For the text-containing cell, return its midpoint in [X, Y] coordinate format. 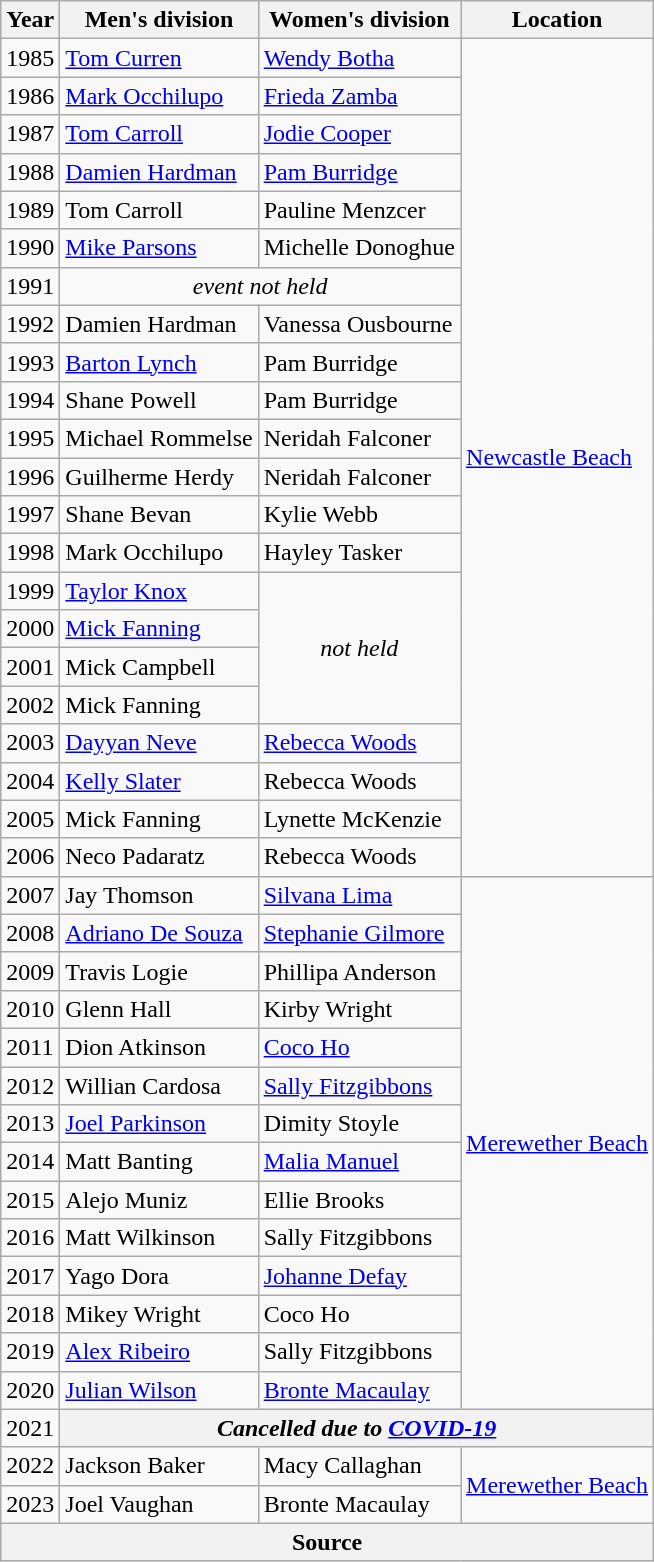
Joel Vaughan [159, 1504]
Michelle Donoghue [359, 248]
2006 [30, 857]
Willian Cardosa [159, 1085]
Alejo Muniz [159, 1200]
Alex Ribeiro [159, 1352]
2002 [30, 705]
2005 [30, 819]
2013 [30, 1124]
Tom Curren [159, 58]
2022 [30, 1466]
2015 [30, 1200]
2001 [30, 667]
Newcastle Beach [558, 458]
Ellie Brooks [359, 1200]
Silvana Lima [359, 895]
Yago Dora [159, 1276]
1993 [30, 362]
2008 [30, 933]
Macy Callaghan [359, 1466]
Shane Powell [159, 400]
Year [30, 20]
2018 [30, 1314]
Pauline Menzcer [359, 210]
2010 [30, 1009]
1999 [30, 591]
2003 [30, 743]
Dion Atkinson [159, 1047]
2000 [30, 629]
Joel Parkinson [159, 1124]
Dayyan Neve [159, 743]
event not held [260, 286]
Malia Manuel [359, 1162]
Shane Bevan [159, 515]
1998 [30, 553]
2009 [30, 971]
Jackson Baker [159, 1466]
Wendy Botha [359, 58]
Jodie Cooper [359, 134]
2004 [30, 781]
Men's division [159, 20]
2020 [30, 1390]
Lynette McKenzie [359, 819]
Hayley Tasker [359, 553]
2021 [30, 1428]
1996 [30, 477]
1987 [30, 134]
Kelly Slater [159, 781]
Travis Logie [159, 971]
Glenn Hall [159, 1009]
Neco Padaratz [159, 857]
Source [328, 1542]
2014 [30, 1162]
Michael Rommelse [159, 438]
Mike Parsons [159, 248]
1997 [30, 515]
Dimity Stoyle [359, 1124]
1986 [30, 96]
Location [558, 20]
Stephanie Gilmore [359, 933]
Kylie Webb [359, 515]
1989 [30, 210]
Guilherme Herdy [159, 477]
1990 [30, 248]
Kirby Wright [359, 1009]
Johanne Defay [359, 1276]
Barton Lynch [159, 362]
1988 [30, 172]
Mick Campbell [159, 667]
2011 [30, 1047]
Phillipa Anderson [359, 971]
1985 [30, 58]
Julian Wilson [159, 1390]
1991 [30, 286]
2017 [30, 1276]
Mikey Wright [159, 1314]
Vanessa Ousbourne [359, 324]
Matt Wilkinson [159, 1238]
Jay Thomson [159, 895]
Matt Banting [159, 1162]
2007 [30, 895]
2012 [30, 1085]
2019 [30, 1352]
1994 [30, 400]
Taylor Knox [159, 591]
not held [359, 648]
2016 [30, 1238]
Women's division [359, 20]
1992 [30, 324]
Adriano De Souza [159, 933]
Cancelled due to COVID-19 [357, 1428]
2023 [30, 1504]
1995 [30, 438]
Frieda Zamba [359, 96]
